Provide the (x, y) coordinate of the cell's center where the given text is located.  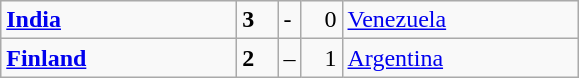
3 (258, 20)
Finland (119, 58)
Argentina (460, 58)
0 (322, 20)
Venezuela (460, 20)
2 (258, 58)
1 (322, 58)
- (290, 20)
India (119, 20)
– (290, 58)
